Return the (X, Y) coordinate for the center point of the cell that contains the specified text.  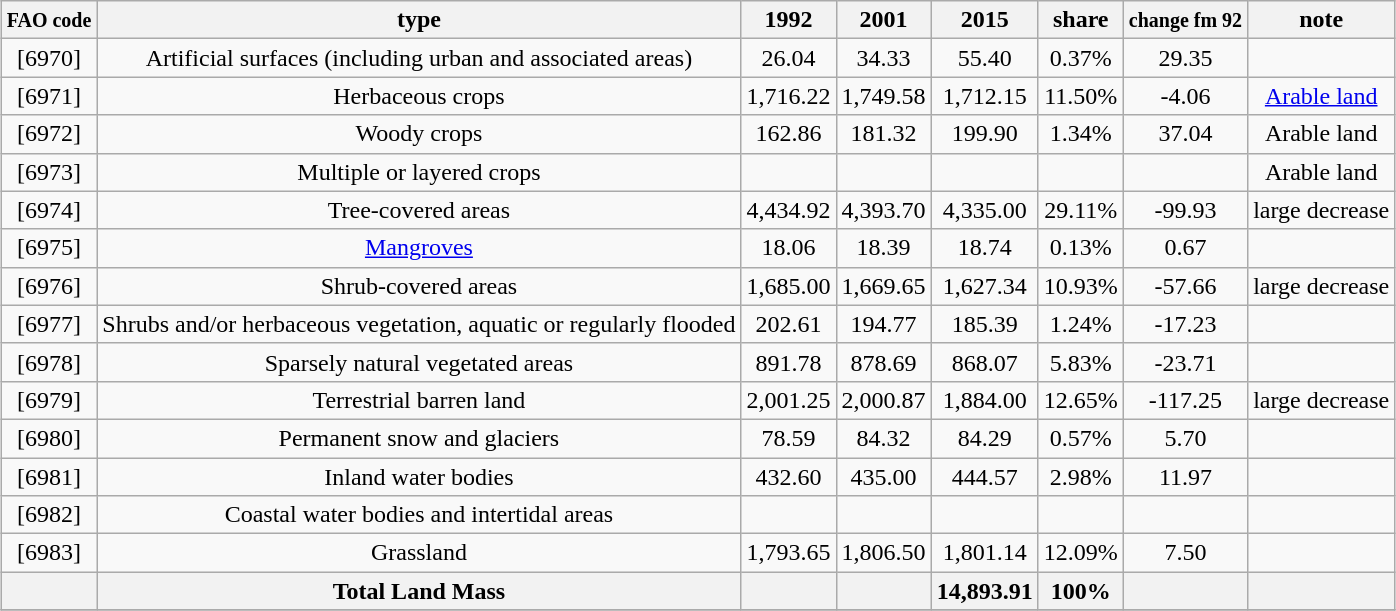
84.32 (884, 438)
share (1080, 20)
0.37% (1080, 58)
Inland water bodies (419, 477)
1,685.00 (788, 286)
84.29 (984, 438)
162.86 (788, 134)
199.90 (984, 134)
878.69 (884, 362)
FAO code (49, 20)
7.50 (1185, 553)
12.09% (1080, 553)
[6980] (49, 438)
1,669.65 (884, 286)
1.24% (1080, 324)
Total Land Mass (419, 591)
Permanent snow and glaciers (419, 438)
1,712.15 (984, 96)
891.78 (788, 362)
Grassland (419, 553)
1,716.22 (788, 96)
11.50% (1080, 96)
18.06 (788, 248)
-117.25 (1185, 400)
0.13% (1080, 248)
18.39 (884, 248)
[6983] (49, 553)
0.67 (1185, 248)
29.11% (1080, 210)
[6970] (49, 58)
1992 (788, 20)
1.34% (1080, 134)
-17.23 (1185, 324)
18.74 (984, 248)
4,434.92 (788, 210)
435.00 (884, 477)
1,749.58 (884, 96)
4,335.00 (984, 210)
[6982] (49, 515)
1,801.14 (984, 553)
2.98% (1080, 477)
[6975] (49, 248)
Sparsely natural vegetated areas (419, 362)
[6976] (49, 286)
2015 (984, 20)
185.39 (984, 324)
Coastal water bodies and intertidal areas (419, 515)
[6979] (49, 400)
12.65% (1080, 400)
[6977] (49, 324)
[6978] (49, 362)
432.60 (788, 477)
194.77 (884, 324)
868.07 (984, 362)
444.57 (984, 477)
[6972] (49, 134)
-57.66 (1185, 286)
1,884.00 (984, 400)
78.59 (788, 438)
4,393.70 (884, 210)
1,806.50 (884, 553)
26.04 (788, 58)
34.33 (884, 58)
Tree-covered areas (419, 210)
Shrubs and/or herbaceous vegetation, aquatic or regularly flooded (419, 324)
10.93% (1080, 286)
[6974] (49, 210)
-23.71 (1185, 362)
[6981] (49, 477)
type (419, 20)
1,793.65 (788, 553)
Shrub-covered areas (419, 286)
37.04 (1185, 134)
[6973] (49, 172)
2001 (884, 20)
Terrestrial barren land (419, 400)
Herbaceous crops (419, 96)
181.32 (884, 134)
14,893.91 (984, 591)
0.57% (1080, 438)
5.70 (1185, 438)
5.83% (1080, 362)
29.35 (1185, 58)
1,627.34 (984, 286)
2,000.87 (884, 400)
55.40 (984, 58)
-99.93 (1185, 210)
change fm 92 (1185, 20)
Multiple or layered crops (419, 172)
202.61 (788, 324)
-4.06 (1185, 96)
100% (1080, 591)
note (1322, 20)
Artificial surfaces (including urban and associated areas) (419, 58)
2,001.25 (788, 400)
Woody crops (419, 134)
[6971] (49, 96)
11.97 (1185, 477)
Mangroves (419, 248)
